Search for the cell housing the specified text and yield its [X, Y] center coordinate. 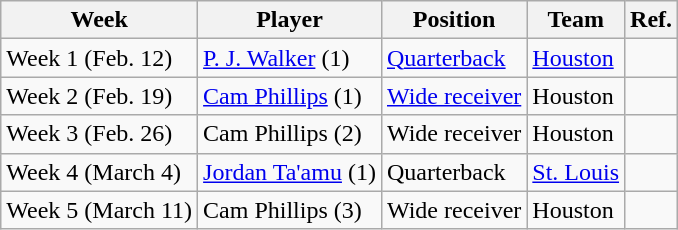
Position [454, 20]
Jordan Ta'amu (1) [290, 172]
Player [290, 20]
St. Louis [576, 172]
Week 3 (Feb. 26) [100, 134]
Team [576, 20]
P. J. Walker (1) [290, 58]
Week 4 (March 4) [100, 172]
Ref. [652, 20]
Week [100, 20]
Week 1 (Feb. 12) [100, 58]
Cam Phillips (3) [290, 210]
Cam Phillips (2) [290, 134]
Week 2 (Feb. 19) [100, 96]
Week 5 (March 11) [100, 210]
Cam Phillips (1) [290, 96]
